Provide the (x, y) coordinate of the cell's center where the given text is located.  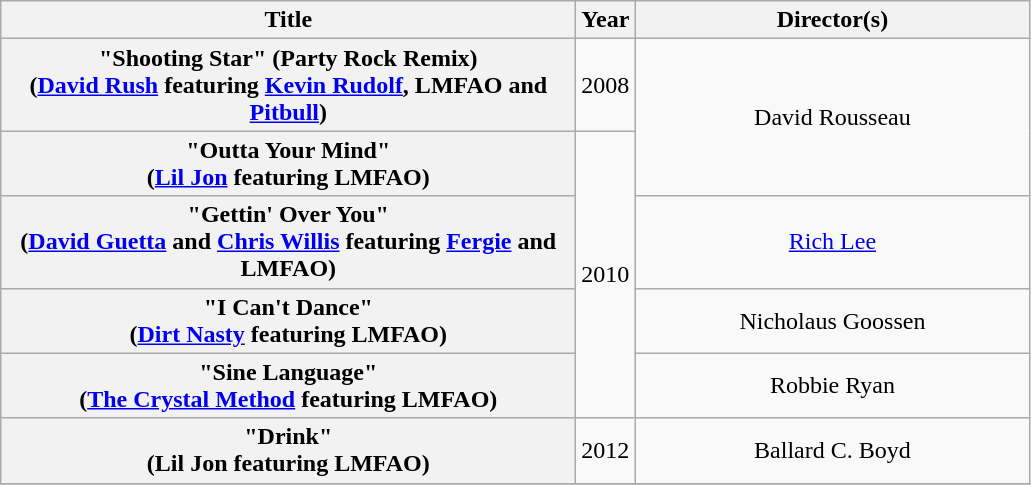
David Rousseau (832, 118)
Director(s) (832, 20)
Title (288, 20)
2010 (606, 274)
Rich Lee (832, 242)
Year (606, 20)
"Shooting Star" (Party Rock Remix)(David Rush featuring Kevin Rudolf, LMFAO and Pitbull) (288, 85)
2008 (606, 85)
"I Can't Dance"(Dirt Nasty featuring LMFAO) (288, 320)
"Sine Language"(The Crystal Method featuring LMFAO) (288, 386)
Ballard C. Boyd (832, 450)
Nicholaus Goossen (832, 320)
"Outta Your Mind"(Lil Jon featuring LMFAO) (288, 164)
2012 (606, 450)
"Drink"(Lil Jon featuring LMFAO) (288, 450)
"Gettin' Over You"(David Guetta and Chris Willis featuring Fergie and LMFAO) (288, 242)
Robbie Ryan (832, 386)
